Extract the [x, y] coordinate from the center of the cell holding the provided text.  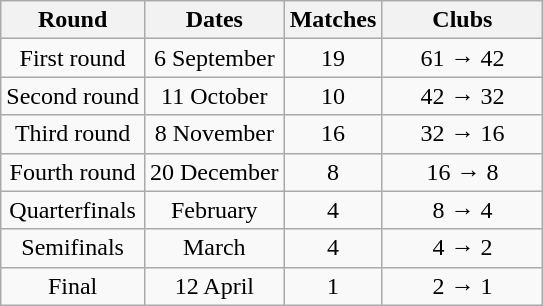
1 [333, 286]
10 [333, 96]
Final [73, 286]
8 → 4 [462, 210]
20 December [214, 172]
First round [73, 58]
Round [73, 20]
19 [333, 58]
March [214, 248]
2 → 1 [462, 286]
11 October [214, 96]
6 September [214, 58]
12 April [214, 286]
16 [333, 134]
Third round [73, 134]
Second round [73, 96]
Quarterfinals [73, 210]
32 → 16 [462, 134]
Dates [214, 20]
Matches [333, 20]
8 November [214, 134]
February [214, 210]
Semifinals [73, 248]
Clubs [462, 20]
8 [333, 172]
Fourth round [73, 172]
4 → 2 [462, 248]
16 → 8 [462, 172]
61 → 42 [462, 58]
42 → 32 [462, 96]
